Capture the cell that displays the provided text and extract its [X, Y] central coordinate. 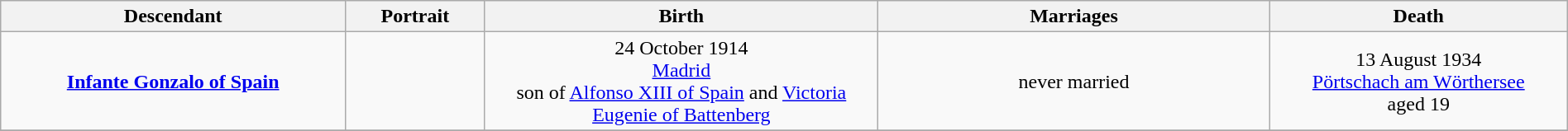
24 October 1914 Madridson of Alfonso XIII of Spain and Victoria Eugenie of Battenberg [681, 81]
Death [1418, 16]
Infante Gonzalo of Spain [174, 81]
Descendant [174, 16]
Birth [681, 16]
13 August 1934Pörtschach am Wörtherseeaged 19 [1418, 81]
never married [1074, 81]
Marriages [1074, 16]
Portrait [415, 16]
